Detect which cell encompasses the target text, then output its [x, y] center coordinate. 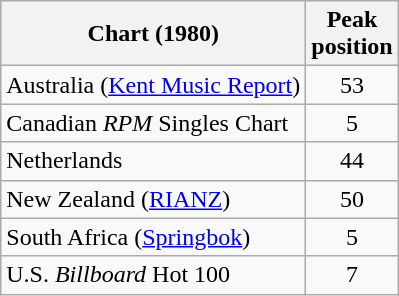
Netherlands [154, 161]
44 [352, 161]
Australia (Kent Music Report) [154, 85]
7 [352, 275]
53 [352, 85]
South Africa (Springbok) [154, 237]
U.S. Billboard Hot 100 [154, 275]
Chart (1980) [154, 34]
Peakposition [352, 34]
New Zealand (RIANZ) [154, 199]
Canadian RPM Singles Chart [154, 123]
50 [352, 199]
